Provide the [X, Y] coordinate of the cell's center where the given text is located.  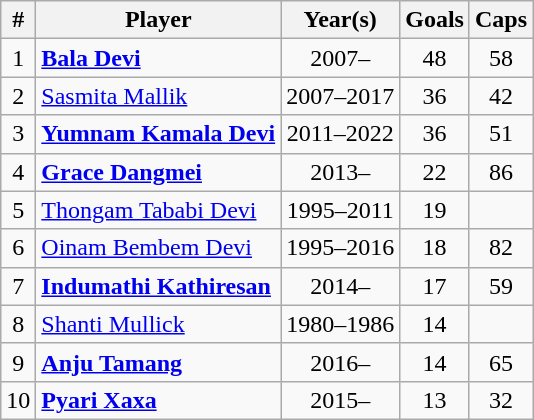
2007–2017 [340, 96]
2014– [340, 286]
2016– [340, 362]
82 [500, 248]
1 [18, 58]
8 [18, 324]
1980–1986 [340, 324]
32 [500, 400]
4 [18, 172]
Goals [435, 20]
Sasmita Mallik [158, 96]
59 [500, 286]
Grace Dangmei [158, 172]
Bala Devi [158, 58]
9 [18, 362]
10 [18, 400]
Indumathi Kathiresan [158, 286]
# [18, 20]
2011–2022 [340, 134]
2 [18, 96]
1995–2016 [340, 248]
18 [435, 248]
19 [435, 210]
Oinam Bembem Devi [158, 248]
65 [500, 362]
3 [18, 134]
17 [435, 286]
22 [435, 172]
42 [500, 96]
86 [500, 172]
Player [158, 20]
13 [435, 400]
1995–2011 [340, 210]
51 [500, 134]
Anju Tamang [158, 362]
2007– [340, 58]
Caps [500, 20]
Year(s) [340, 20]
Thongam Tababi Devi [158, 210]
Shanti Mullick [158, 324]
7 [18, 286]
Pyari Xaxa [158, 400]
48 [435, 58]
6 [18, 248]
Yumnam Kamala Devi [158, 134]
58 [500, 58]
2013– [340, 172]
5 [18, 210]
2015– [340, 400]
